Pinpoint the cell where the given text exists, returning its (X, Y) midpoint coordinate. 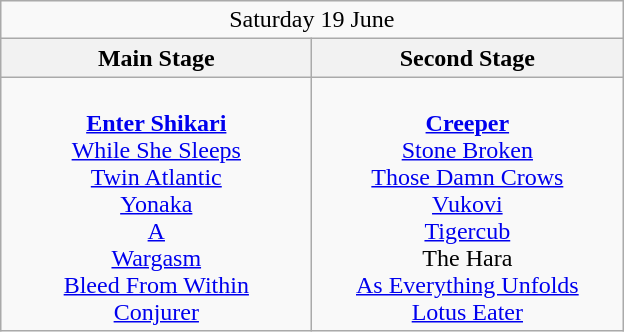
Creeper Stone Broken Those Damn Crows Vukovi Tigercub The Hara As Everything Unfolds Lotus Eater (468, 204)
Main Stage (156, 58)
Second Stage (468, 58)
Enter Shikari While She Sleeps Twin Atlantic Yonaka A Wargasm Bleed From Within Conjurer (156, 204)
Saturday 19 June (312, 20)
